Detect which cell encompasses the target text, then output its [X, Y] center coordinate. 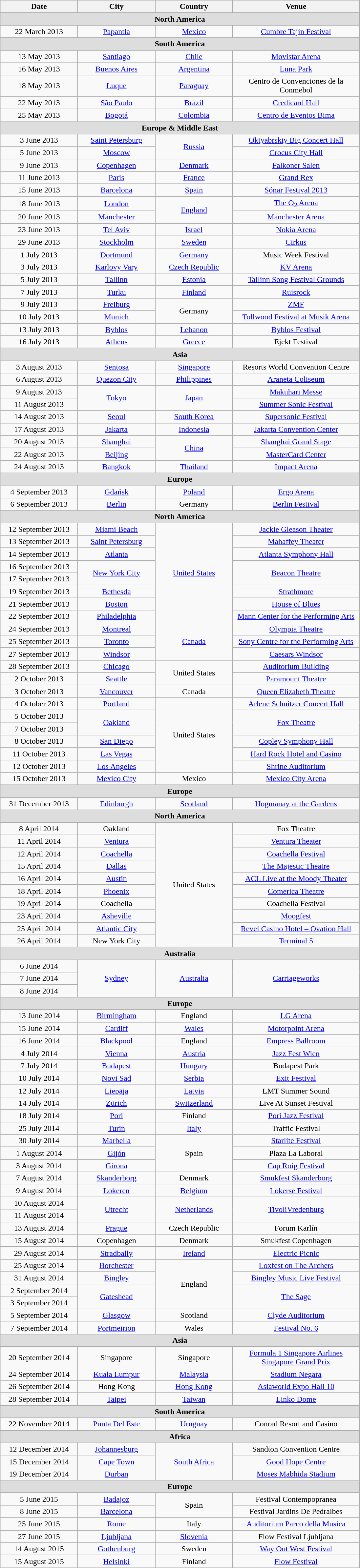
Budapest Park [296, 1066]
Supersonic Festival [296, 417]
19 April 2014 [39, 903]
Birmingham [116, 1016]
18 June 2013 [39, 204]
4 September 2013 [39, 492]
Lokeren [116, 1191]
15 August 2015 [39, 1561]
Motorpoint Arena [296, 1028]
Caesars Windsor [296, 654]
Ventura [116, 841]
Impact Arena [296, 467]
Pori Jazz Festival [296, 1116]
12 September 2013 [39, 529]
11 August 2014 [39, 1216]
Chicago [116, 666]
Traffic Festival [296, 1128]
Papantla [116, 31]
Switzerland [194, 1103]
3 August 2014 [39, 1166]
Helsinki [116, 1561]
Turin [116, 1128]
Sydney [116, 978]
Falkoner Salen [296, 165]
Starlite Festival [296, 1141]
Auditorium Building [296, 666]
LG Arena [296, 1016]
11 August 2013 [39, 404]
1 July 2013 [39, 254]
20 August 2013 [39, 442]
Live At Sunset Festival [296, 1103]
9 August 2013 [39, 392]
Berlin [116, 504]
29 August 2014 [39, 1253]
Jazz Fest Wien [296, 1053]
Credicard Hall [296, 103]
Venue [296, 7]
Luna Park [296, 69]
Greece [194, 342]
20 September 2014 [39, 1357]
LMT Summer Sound [296, 1091]
Thailand [194, 467]
Quezon City [116, 379]
8 June 2014 [39, 991]
Rome [116, 1524]
8 April 2014 [39, 829]
Shanghai [116, 442]
Mexico City Arena [296, 779]
Cirkus [296, 242]
Estonia [194, 279]
Way Out West Festival [296, 1549]
Smukfest Copenhagen [296, 1240]
Africa [180, 1437]
Revel Casino Hotel – Ovation Hall [296, 929]
Ruisrock [296, 292]
Novi Sad [116, 1078]
Bethesda [116, 592]
24 September 2013 [39, 629]
6 June 2014 [39, 966]
5 July 2013 [39, 279]
Ventura Theater [296, 841]
7 June 2014 [39, 978]
Indonesia [194, 429]
12 April 2014 [39, 854]
Clyde Auditorium [296, 1316]
Plaza La Laboral [296, 1153]
15 June 2013 [39, 190]
16 May 2013 [39, 69]
Ejekt Festival [296, 342]
Russia [194, 146]
Taipei [116, 1399]
15 April 2014 [39, 866]
Queen Elizabeth Theatre [296, 691]
14 July 2014 [39, 1103]
25 September 2013 [39, 641]
Athens [116, 342]
Paraguay [194, 86]
Freiburg [116, 304]
Smukfest Skanderborg [296, 1178]
16 June 2014 [39, 1041]
Luque [116, 86]
France [194, 178]
Sandton Convention Centre [296, 1449]
2 September 2014 [39, 1290]
25 April 2014 [39, 929]
Punta Del Este [116, 1424]
6 August 2013 [39, 379]
Beijing [116, 454]
Netherlands [194, 1209]
Carriageworks [296, 978]
1 August 2014 [39, 1153]
Jakarta [116, 429]
Seattle [116, 679]
2 October 2013 [39, 679]
21 September 2013 [39, 604]
Stradbally [116, 1253]
Paris [116, 178]
City [116, 7]
Dortmund [116, 254]
Tel Aviv [116, 230]
13 September 2013 [39, 542]
Hard Rock Hotel and Casino [296, 754]
5 June 2013 [39, 152]
Edinburgh [116, 804]
Moscow [116, 152]
Country [194, 7]
Byblos [116, 330]
Liepāja [116, 1091]
House of Blues [296, 604]
The O2 Arena [296, 204]
ACL Live at the Moody Theater [296, 878]
Gijón [116, 1153]
10 August 2014 [39, 1203]
Moses Mabhida Stadium [296, 1474]
Formula 1 Singapore Airlines Singapore Grand Prix [296, 1357]
15 June 2014 [39, 1028]
Bingley Music Live Festival [296, 1278]
25 July 2014 [39, 1128]
Mahaffey Theater [296, 542]
MasterCard Center [296, 454]
Belgium [194, 1191]
Santiago [116, 56]
Ergo Arena [296, 492]
South Africa [194, 1461]
24 August 2013 [39, 467]
25 August 2014 [39, 1265]
4 July 2014 [39, 1053]
3 September 2014 [39, 1303]
Girona [116, 1166]
6 September 2013 [39, 504]
Festival No. 6 [296, 1328]
Festival Contempopranea [296, 1499]
Auditorium Parco della Musica [296, 1524]
Berlin Festival [296, 504]
Olympia Theatre [296, 629]
9 August 2014 [39, 1191]
9 July 2013 [39, 304]
Beacon Theatre [296, 573]
Zürich [116, 1103]
Hungary [194, 1066]
Taiwan [194, 1399]
San Diego [116, 741]
Toronto [116, 641]
Stadium Negara [296, 1374]
Arlene Schnitzer Concert Hall [296, 704]
Cardiff [116, 1028]
Serbia [194, 1078]
Linko Dome [296, 1399]
22 August 2013 [39, 454]
Marbella [116, 1141]
London [116, 204]
3 October 2013 [39, 691]
12 July 2014 [39, 1091]
16 April 2014 [39, 878]
Phoenix [116, 891]
20 June 2013 [39, 217]
Sentosa [116, 367]
Israel [194, 230]
Exit Festival [296, 1078]
South Korea [194, 417]
Grand Rex [296, 178]
Vancouver [116, 691]
Sónar Festival 2013 [296, 190]
Makuhari Messe [296, 392]
Araneta Coliseum [296, 379]
18 July 2014 [39, 1116]
São Paulo [116, 103]
Chile [194, 56]
Pori [116, 1116]
Miami Beach [116, 529]
18 May 2013 [39, 86]
11 June 2013 [39, 178]
14 August 2015 [39, 1549]
Montreal [116, 629]
Atlantic City [116, 929]
15 December 2014 [39, 1461]
Gothenburg [116, 1549]
Glasgow [116, 1316]
Vienna [116, 1053]
Date [39, 7]
Ljubljana [116, 1537]
Portmeirion [116, 1328]
Cap Roig Festival [296, 1166]
Japan [194, 398]
31 December 2013 [39, 804]
Tallinn Song Festival Grounds [296, 279]
5 September 2014 [39, 1316]
22 September 2013 [39, 616]
Philadelphia [116, 616]
Flow Festival Ljubljana [296, 1537]
Sony Centre for the Performing Arts [296, 641]
Bingley [116, 1278]
10 July 2014 [39, 1078]
Slovenia [194, 1537]
China [194, 448]
7 July 2013 [39, 292]
Austria [194, 1053]
Dallas [116, 866]
15 October 2013 [39, 779]
24 September 2014 [39, 1374]
Movistar Arena [296, 56]
Philippines [194, 379]
26 September 2014 [39, 1387]
7 August 2014 [39, 1178]
Manchester Arena [296, 217]
Jakarta Convention Center [296, 429]
Festival Jardins De Pedralbes [296, 1511]
7 July 2014 [39, 1066]
4 October 2013 [39, 704]
Colombia [194, 115]
19 September 2013 [39, 592]
23 June 2013 [39, 230]
Bogotá [116, 115]
ZMF [296, 304]
Loxfest on The Archers [296, 1265]
Las Vegas [116, 754]
Centro de Convenciones de la Conmebol [296, 86]
12 December 2014 [39, 1449]
25 June 2015 [39, 1524]
Paramount Theatre [296, 679]
Stockholm [116, 242]
Forum Karlín [296, 1228]
Hogmanay at the Gardens [296, 804]
Lebanon [194, 330]
Lokerse Festival [296, 1191]
13 May 2013 [39, 56]
Comerica Theatre [296, 891]
Blackpool [116, 1041]
Shanghai Grand Stage [296, 442]
27 June 2015 [39, 1537]
Jackie Gleason Theater [296, 529]
TivoliVredenburg [296, 1209]
Karlovy Vary [116, 267]
Atlanta Symphony Hall [296, 554]
13 July 2013 [39, 330]
Flow Festival [296, 1561]
17 September 2013 [39, 579]
The Sage [296, 1297]
Empress Ballroom [296, 1041]
Centro de Eventos Bima [296, 115]
23 April 2014 [39, 916]
Cape Town [116, 1461]
14 August 2013 [39, 417]
8 June 2015 [39, 1511]
Turku [116, 292]
Mexico City [116, 779]
Electric Picnic [296, 1253]
Gateshead [116, 1297]
27 September 2013 [39, 654]
14 September 2013 [39, 554]
Oktyabrskiy Big Concert Hall [296, 140]
Europe & Middle East [180, 128]
KV Arena [296, 267]
The Majestic Theatre [296, 866]
15 August 2014 [39, 1240]
Strathmore [296, 592]
Cumbre Tajín Festival [296, 31]
18 April 2014 [39, 891]
Durban [116, 1474]
Byblos Festival [296, 330]
10 July 2013 [39, 317]
26 April 2014 [39, 941]
3 August 2013 [39, 367]
5 June 2015 [39, 1499]
Resorts World Convention Centre [296, 367]
Summer Sonic Festival [296, 404]
Budapest [116, 1066]
9 June 2013 [39, 165]
Asheville [116, 916]
Good Hope Centre [296, 1461]
19 December 2014 [39, 1474]
Gdańsk [116, 492]
Manchester [116, 217]
3 July 2013 [39, 267]
Munich [116, 317]
Boston [116, 604]
28 September 2013 [39, 666]
28 September 2014 [39, 1399]
Crocus City Hall [296, 152]
Latvia [194, 1091]
Brazil [194, 103]
3 June 2013 [39, 140]
Los Angeles [116, 766]
13 August 2014 [39, 1228]
16 September 2013 [39, 567]
17 August 2013 [39, 429]
25 May 2013 [39, 115]
7 October 2013 [39, 729]
Nokia Arena [296, 230]
Tokyo [116, 398]
8 October 2013 [39, 741]
Music Week Festival [296, 254]
Skanderborg [116, 1178]
Atlanta [116, 554]
Portland [116, 704]
Seoul [116, 417]
Malaysia [194, 1374]
Bangkok [116, 467]
Ireland [194, 1253]
Asiaworld Expo Hall 10 [296, 1387]
11 October 2013 [39, 754]
Copley Symphony Hall [296, 741]
Shrine Auditorium [296, 766]
5 October 2013 [39, 716]
Kuala Lumpur [116, 1374]
22 November 2014 [39, 1424]
Windsor [116, 654]
Prague [116, 1228]
22 March 2013 [39, 31]
13 June 2014 [39, 1016]
16 July 2013 [39, 342]
22 May 2013 [39, 103]
Poland [194, 492]
Tollwood Festival at Musik Arena [296, 317]
Borchester [116, 1265]
Mann Center for the Performing Arts [296, 616]
Buenos Aires [116, 69]
Conrad Resort and Casino [296, 1424]
Tallinn [116, 279]
Austin [116, 878]
Moogfest [296, 916]
31 August 2014 [39, 1278]
Utrecht [116, 1209]
Badajoz [116, 1499]
12 October 2013 [39, 766]
11 April 2014 [39, 841]
Argentina [194, 69]
29 June 2013 [39, 242]
Johannesburg [116, 1449]
Uruguay [194, 1424]
7 September 2014 [39, 1328]
30 July 2014 [39, 1141]
Terminal 5 [296, 941]
